Capture the cell that displays the provided text and extract its [X, Y] central coordinate. 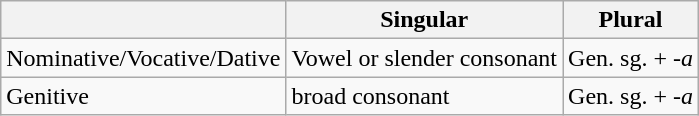
broad consonant [424, 96]
Genitive [144, 96]
Nominative/Vocative/Dative [144, 58]
Vowel or slender consonant [424, 58]
Plural [631, 20]
Singular [424, 20]
